Detect which cell encompasses the target text, then output its [X, Y] center coordinate. 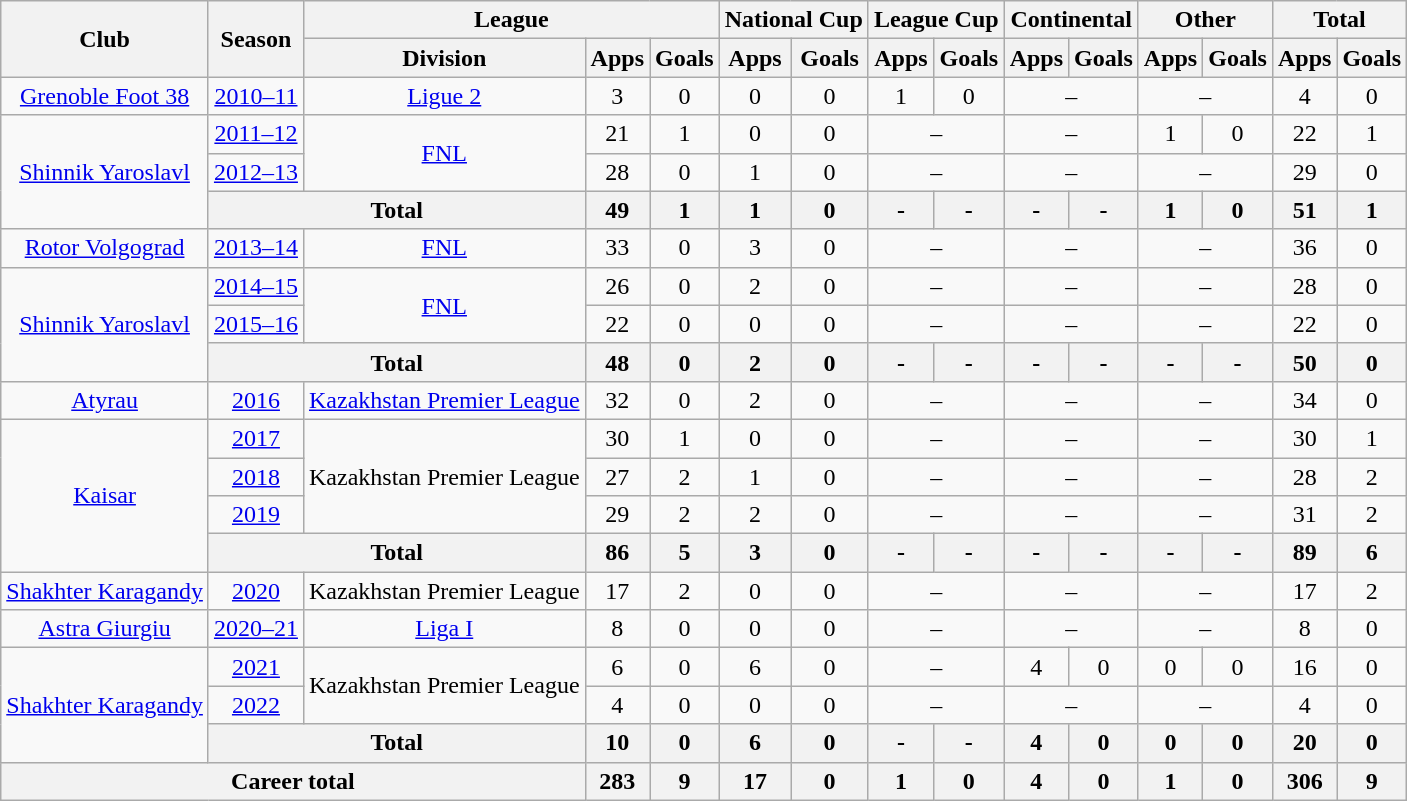
89 [1304, 553]
49 [617, 210]
2018 [256, 477]
2021 [256, 667]
Other [1205, 20]
2016 [256, 400]
Continental [1071, 20]
Rotor Volgograd [105, 248]
League Cup [936, 20]
2022 [256, 705]
Career total [293, 781]
Ligue 2 [444, 96]
Atyrau [105, 400]
2020–21 [256, 629]
Grenoble Foot 38 [105, 96]
2020 [256, 591]
5 [685, 553]
306 [1304, 781]
2013–14 [256, 248]
33 [617, 248]
50 [1304, 362]
Astra Giurgiu [105, 629]
51 [1304, 210]
2010–11 [256, 96]
2011–12 [256, 134]
National Cup [794, 20]
2017 [256, 438]
26 [617, 286]
20 [1304, 743]
2014–15 [256, 286]
16 [1304, 667]
2015–16 [256, 324]
Club [105, 39]
League [511, 20]
Kaisar [105, 495]
Season [256, 39]
2012–13 [256, 172]
34 [1304, 400]
86 [617, 553]
10 [617, 743]
21 [617, 134]
Division [444, 58]
283 [617, 781]
31 [1304, 515]
27 [617, 477]
32 [617, 400]
Liga I [444, 629]
2019 [256, 515]
36 [1304, 248]
48 [617, 362]
